Identify which cell holds the provided text, then report its (X, Y) central coordinate. 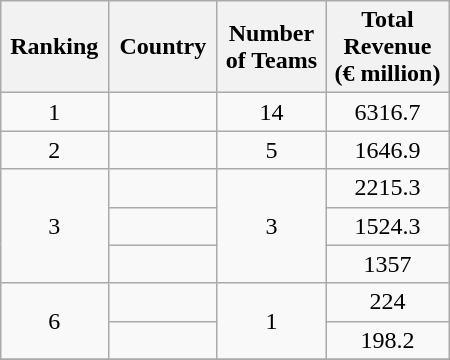
Number of Teams (272, 47)
1524.3 (388, 226)
224 (388, 302)
Country (164, 47)
2215.3 (388, 188)
Total Revenue(€ million) (388, 47)
14 (272, 112)
198.2 (388, 340)
6316.7 (388, 112)
Ranking (54, 47)
2 (54, 150)
1357 (388, 264)
1646.9 (388, 150)
5 (272, 150)
6 (54, 321)
